Extract the (X, Y) coordinate from the center of the cell holding the provided text.  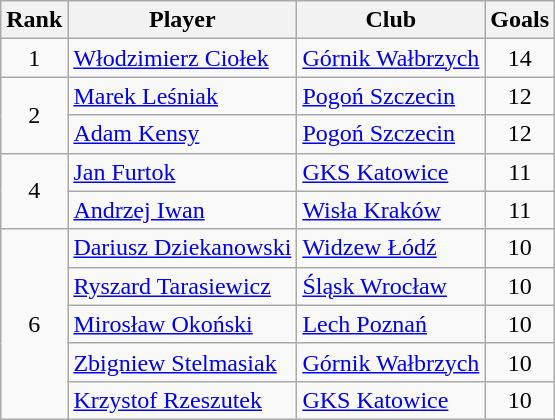
Wisła Kraków (391, 210)
6 (34, 324)
Goals (520, 20)
Club (391, 20)
Player (182, 20)
Widzew Łódź (391, 248)
14 (520, 58)
Włodzimierz Ciołek (182, 58)
Rank (34, 20)
Zbigniew Stelmasiak (182, 362)
Jan Furtok (182, 172)
Adam Kensy (182, 134)
Marek Leśniak (182, 96)
Ryszard Tarasiewicz (182, 286)
Krzystof Rzeszutek (182, 400)
2 (34, 115)
Andrzej Iwan (182, 210)
Lech Poznań (391, 324)
Śląsk Wrocław (391, 286)
Dariusz Dziekanowski (182, 248)
Mirosław Okoński (182, 324)
1 (34, 58)
4 (34, 191)
